Search for the cell housing the specified text and yield its [x, y] center coordinate. 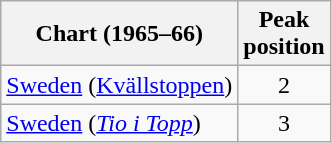
Sweden (Kvällstoppen) [120, 85]
Peakposition [284, 34]
Sweden (Tio i Topp) [120, 123]
2 [284, 85]
Chart (1965–66) [120, 34]
3 [284, 123]
